Identify which cell holds the provided text, then report its [X, Y] central coordinate. 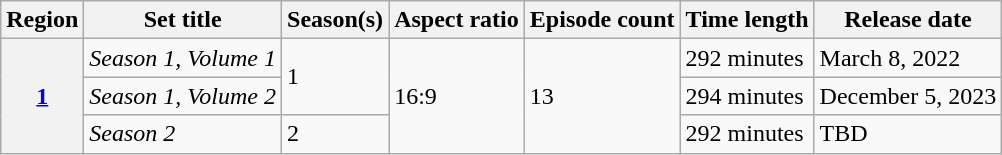
Time length [747, 20]
Set title [183, 20]
Release date [908, 20]
Region [42, 20]
TBD [908, 134]
Season 1, Volume 2 [183, 96]
2 [336, 134]
Aspect ratio [457, 20]
Season(s) [336, 20]
March 8, 2022 [908, 58]
December 5, 2023 [908, 96]
Episode count [602, 20]
13 [602, 96]
16:9 [457, 96]
Season 1, Volume 1 [183, 58]
294 minutes [747, 96]
Season 2 [183, 134]
